Capture the cell that displays the provided text and extract its (X, Y) central coordinate. 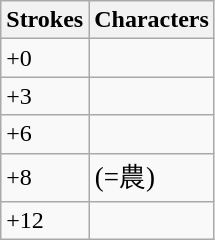
(=農) (152, 177)
+3 (45, 96)
+8 (45, 177)
+6 (45, 134)
Strokes (45, 20)
+0 (45, 58)
Characters (152, 20)
+12 (45, 220)
